Detect which cell encompasses the target text, then output its (x, y) center coordinate. 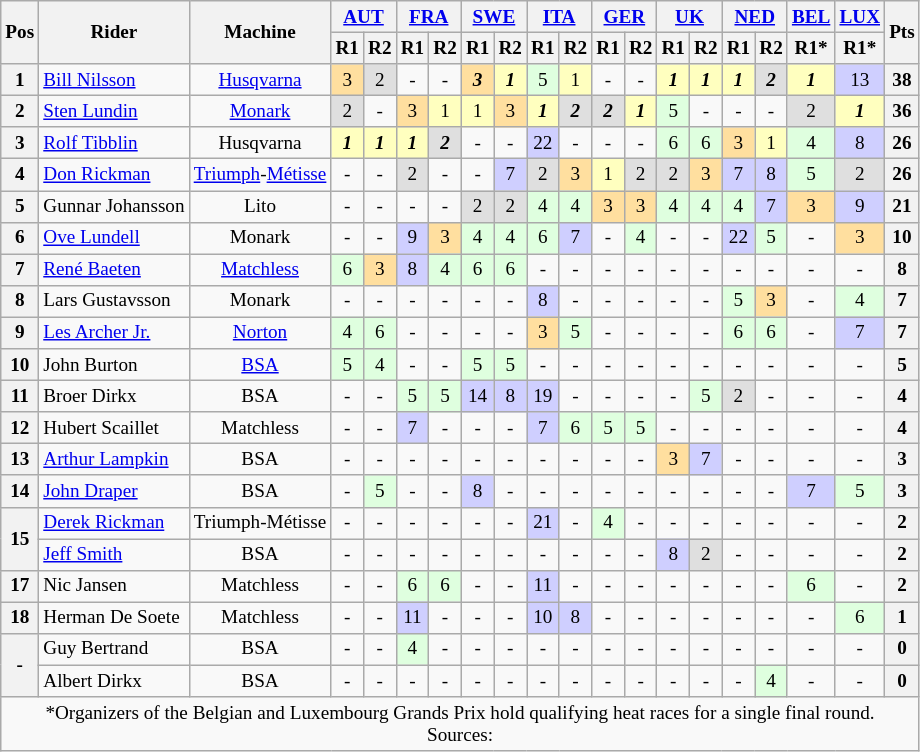
36 (902, 111)
John Draper (114, 491)
Arthur Lampkin (114, 460)
LUX (860, 17)
Les Archer Jr. (114, 333)
Ove Lundell (114, 238)
18 (20, 618)
Herman De Soete (114, 618)
Albert Dirkx (114, 681)
17 (20, 586)
Hubert Scaillet (114, 428)
GER (624, 17)
SWE (494, 17)
Lars Gustavsson (114, 301)
Jeff Smith (114, 554)
12 (20, 428)
Pts (902, 32)
Pos (20, 32)
ITA (560, 17)
Nic Jansen (114, 586)
René Baeten (114, 270)
Derek Rickman (114, 523)
Machine (260, 32)
Rolf Tibblin (114, 143)
AUT (364, 17)
John Burton (114, 365)
Bill Nilsson (114, 80)
Don Rickman (114, 175)
38 (902, 80)
Broer Dirkx (114, 396)
Norton (260, 333)
Sten Lundin (114, 111)
*Organizers of the Belgian and Luxembourg Grands Prix hold qualifying heat races for a single final round.Sources: (460, 724)
FRA (428, 17)
Guy Bertrand (114, 649)
Rider (114, 32)
Lito (260, 206)
15 (20, 538)
UK (690, 17)
NED (754, 17)
19 (544, 396)
Gunnar Johansson (114, 206)
BEL (811, 17)
